From the cell containing the given text, extract its center point as (X, Y) coordinate. 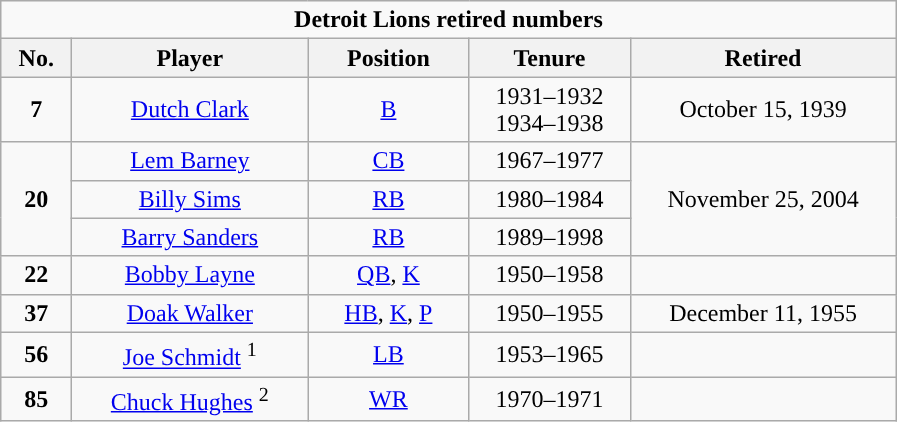
QB, K (388, 275)
1931–19321934–1938 (550, 110)
October 15, 1939 (763, 110)
85 (36, 400)
1989–1998 (550, 237)
No. (36, 58)
Tenure (550, 58)
1950–1958 (550, 275)
Player (190, 58)
37 (36, 313)
1970–1971 (550, 400)
WR (388, 400)
1953–1965 (550, 354)
1950–1955 (550, 313)
Billy Sims (190, 199)
Bobby Layne (190, 275)
HB, K, P (388, 313)
Lem Barney (190, 161)
Retired (763, 58)
Doak Walker (190, 313)
20 (36, 199)
November 25, 2004 (763, 199)
LB (388, 354)
22 (36, 275)
CB (388, 161)
1967–1977 (550, 161)
B (388, 110)
December 11, 1955 (763, 313)
Joe Schmidt 1 (190, 354)
Dutch Clark (190, 110)
1980–1984 (550, 199)
Position (388, 58)
Chuck Hughes 2 (190, 400)
7 (36, 110)
56 (36, 354)
Barry Sanders (190, 237)
Detroit Lions retired numbers (448, 20)
